Extract the [x, y] coordinate from the center of the cell holding the provided text.  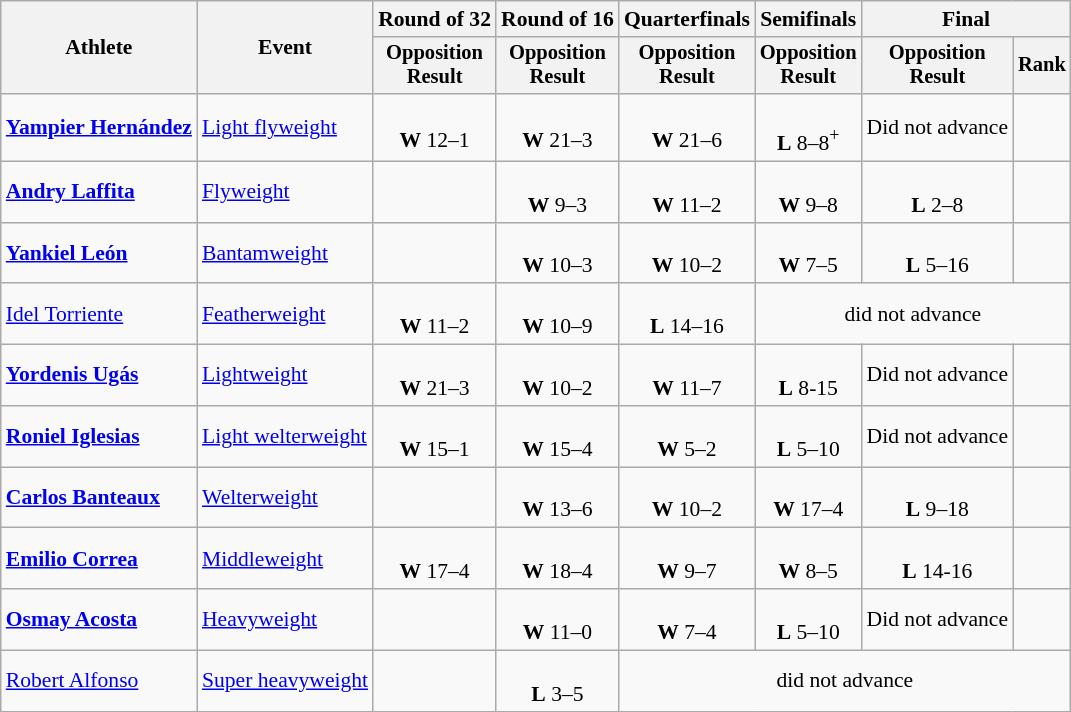
L 8–8+ [808, 128]
Semifinals [808, 19]
Athlete [99, 48]
L 3–5 [558, 680]
Yampier Hernández [99, 128]
Flyweight [285, 192]
Quarterfinals [687, 19]
W 18–4 [558, 558]
W 15–1 [434, 436]
Light flyweight [285, 128]
Andry Laffita [99, 192]
W 8–5 [808, 558]
Round of 32 [434, 19]
L 14–16 [687, 314]
W 15–4 [558, 436]
Heavyweight [285, 620]
W 11–0 [558, 620]
Round of 16 [558, 19]
Event [285, 48]
W 11–7 [687, 376]
W 10–3 [558, 252]
Bantamweight [285, 252]
Robert Alfonso [99, 680]
L 2–8 [938, 192]
Rank [1042, 66]
W 10–9 [558, 314]
Roniel Iglesias [99, 436]
W 5–2 [687, 436]
Emilio Correa [99, 558]
Featherweight [285, 314]
L 14-16 [938, 558]
W 9–3 [558, 192]
Light welterweight [285, 436]
Middleweight [285, 558]
Welterweight [285, 498]
L 5–16 [938, 252]
L 8-15 [808, 376]
Carlos Banteaux [99, 498]
W 12–1 [434, 128]
Final [966, 19]
Yankiel León [99, 252]
Idel Torriente [99, 314]
W 7–4 [687, 620]
Lightweight [285, 376]
L 9–18 [938, 498]
W 9–8 [808, 192]
Super heavyweight [285, 680]
W 13–6 [558, 498]
Osmay Acosta [99, 620]
W 9–7 [687, 558]
W 7–5 [808, 252]
Yordenis Ugás [99, 376]
W 21–6 [687, 128]
